Pinpoint the cell where the given text exists, returning its [X, Y] midpoint coordinate. 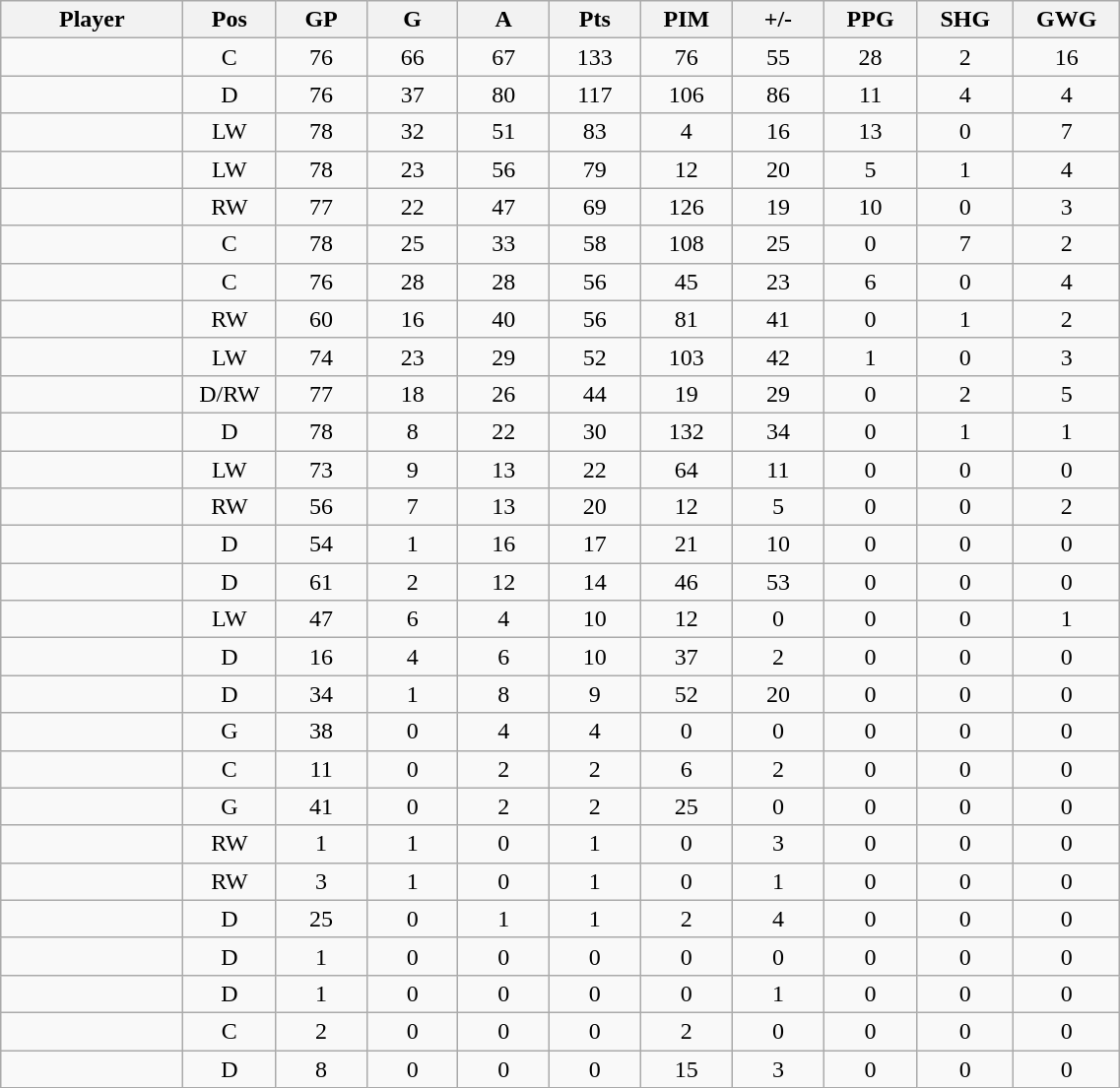
GWG [1067, 20]
42 [778, 356]
103 [687, 356]
108 [687, 244]
44 [595, 394]
117 [595, 95]
17 [595, 544]
61 [321, 582]
53 [778, 582]
PIM [687, 20]
21 [687, 544]
33 [504, 244]
132 [687, 431]
14 [595, 582]
A [504, 20]
64 [687, 470]
54 [321, 544]
26 [504, 394]
15 [687, 1068]
133 [595, 57]
86 [778, 95]
Pts [595, 20]
45 [687, 282]
32 [412, 132]
81 [687, 319]
126 [687, 207]
55 [778, 57]
Player [93, 20]
80 [504, 95]
PPG [871, 20]
60 [321, 319]
D/RW [230, 394]
58 [595, 244]
83 [595, 132]
38 [321, 732]
66 [412, 57]
73 [321, 470]
69 [595, 207]
+/- [778, 20]
Pos [230, 20]
30 [595, 431]
51 [504, 132]
46 [687, 582]
GP [321, 20]
40 [504, 319]
106 [687, 95]
67 [504, 57]
18 [412, 394]
79 [595, 169]
74 [321, 356]
SHG [965, 20]
